Detect which cell encompasses the target text, then output its [x, y] center coordinate. 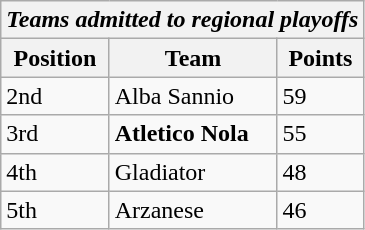
Gladiator [193, 172]
Atletico Nola [193, 134]
2nd [55, 96]
59 [320, 96]
46 [320, 210]
Points [320, 58]
Team [193, 58]
4th [55, 172]
Arzanese [193, 210]
Position [55, 58]
5th [55, 210]
3rd [55, 134]
Teams admitted to regional playoffs [182, 20]
48 [320, 172]
Alba Sannio [193, 96]
55 [320, 134]
